Extract the [x, y] coordinate from the center of the cell holding the provided text.  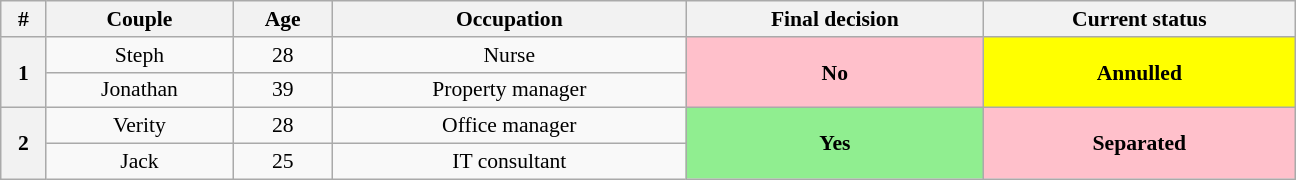
1 [24, 72]
Property manager [509, 90]
Jonathan [140, 90]
Final decision [834, 19]
25 [282, 162]
Occupation [509, 19]
Jack [140, 162]
Steph [140, 55]
Couple [140, 19]
Age [282, 19]
Separated [1139, 144]
39 [282, 90]
Annulled [1139, 72]
No [834, 72]
Office manager [509, 126]
Yes [834, 144]
2 [24, 144]
Current status [1139, 19]
Nurse [509, 55]
# [24, 19]
Verity [140, 126]
IT consultant [509, 162]
